Scan for the cell matching the given text and deliver its (X, Y) coordinate at center. 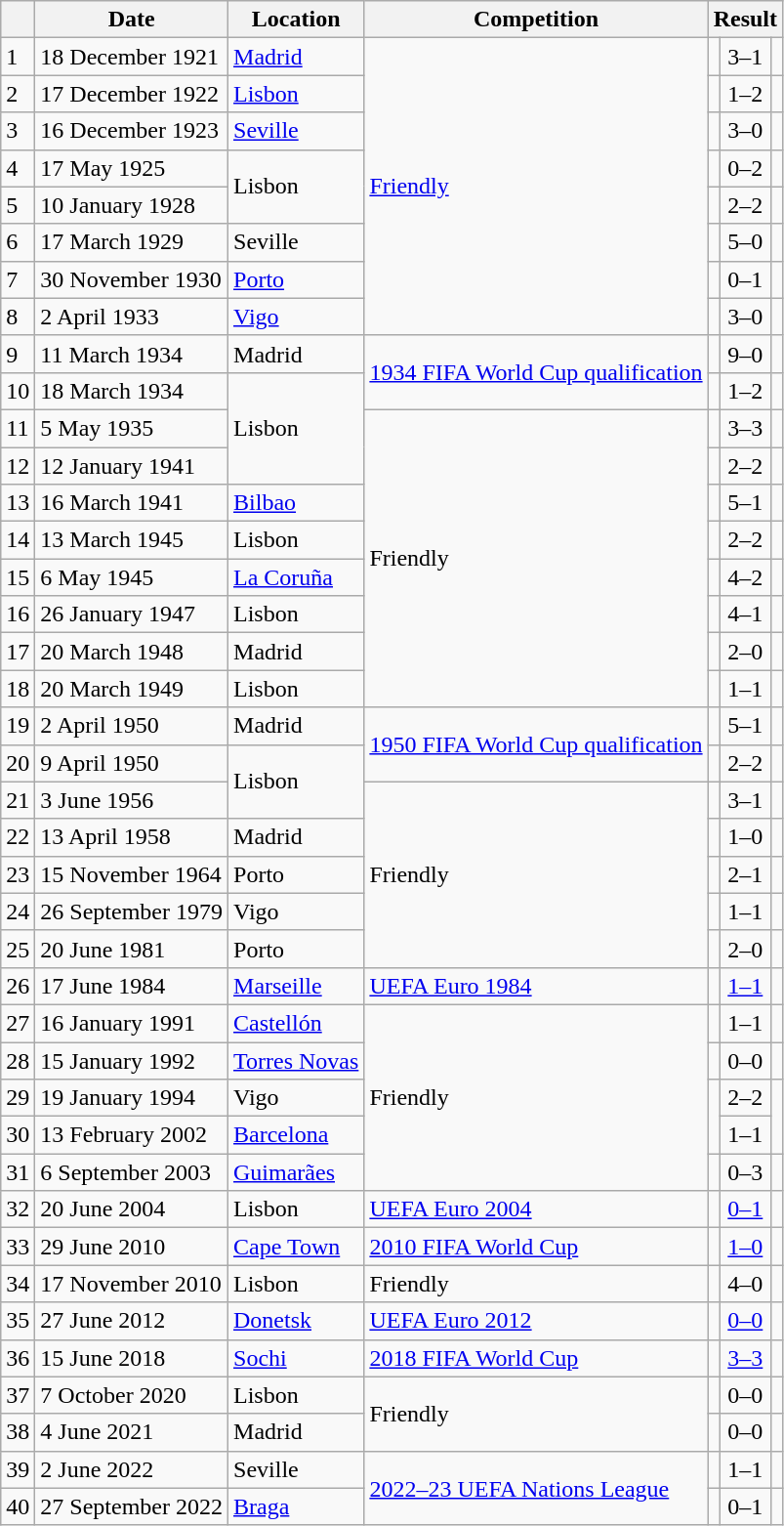
38 (18, 1432)
39 (18, 1469)
1950 FIFA World Cup qualification (536, 744)
15 November 1964 (132, 874)
Cape Town (297, 1247)
9 April 1950 (132, 763)
27 September 2022 (132, 1506)
29 (18, 1098)
17 June 1984 (132, 986)
22 (18, 837)
10 (18, 391)
3 June 1956 (132, 800)
Guimarães (297, 1172)
9–0 (745, 354)
6 May 1945 (132, 577)
31 (18, 1172)
30 (18, 1135)
4 June 2021 (132, 1432)
5–0 (745, 242)
2 June 2022 (132, 1469)
2010 FIFA World Cup (536, 1247)
Donetsk (297, 1321)
4–1 (745, 615)
Sochi (297, 1358)
11 March 1934 (132, 354)
26 September 1979 (132, 911)
15 June 2018 (132, 1358)
14 (18, 540)
2–1 (745, 874)
10 January 1928 (132, 205)
27 June 2012 (132, 1321)
30 November 1930 (132, 279)
8 (18, 317)
6 (18, 242)
11 (18, 428)
16 (18, 615)
23 (18, 874)
36 (18, 1358)
35 (18, 1321)
24 (18, 911)
Barcelona (297, 1135)
2018 FIFA World Cup (536, 1358)
Castellón (297, 1023)
Result (745, 20)
Date (132, 20)
29 June 2010 (132, 1247)
26 (18, 986)
15 January 1992 (132, 1060)
4–2 (745, 577)
Torres Novas (297, 1060)
28 (18, 1060)
16 January 1991 (132, 1023)
4 (18, 168)
Location (297, 20)
0–3 (745, 1172)
Marseille (297, 986)
UEFA Euro 2012 (536, 1321)
20 June 1981 (132, 949)
32 (18, 1209)
20 March 1949 (132, 689)
0–2 (745, 168)
37 (18, 1395)
16 March 1941 (132, 503)
18 March 1934 (132, 391)
17 December 1922 (132, 94)
17 (18, 652)
UEFA Euro 2004 (536, 1209)
17 May 1925 (132, 168)
UEFA Euro 1984 (536, 986)
13 February 2002 (132, 1135)
13 (18, 503)
15 (18, 577)
13 March 1945 (132, 540)
6 September 2003 (132, 1172)
20 March 1948 (132, 652)
3 (18, 131)
26 January 1947 (132, 615)
1934 FIFA World Cup qualification (536, 372)
20 (18, 763)
13 April 1958 (132, 837)
La Coruña (297, 577)
19 (18, 726)
16 December 1923 (132, 131)
1 (18, 57)
2 April 1933 (132, 317)
7 (18, 279)
25 (18, 949)
20 June 2004 (132, 1209)
Bilbao (297, 503)
33 (18, 1247)
17 November 2010 (132, 1284)
9 (18, 354)
12 (18, 466)
21 (18, 800)
7 October 2020 (132, 1395)
Braga (297, 1506)
18 (18, 689)
2 April 1950 (132, 726)
5 (18, 205)
17 March 1929 (132, 242)
2 (18, 94)
5 May 1935 (132, 428)
27 (18, 1023)
4–0 (745, 1284)
Competition (536, 20)
2022–23 UEFA Nations League (536, 1488)
34 (18, 1284)
12 January 1941 (132, 466)
18 December 1921 (132, 57)
40 (18, 1506)
19 January 1994 (132, 1098)
